Pinpoint the cell where the given text exists, returning its (X, Y) midpoint coordinate. 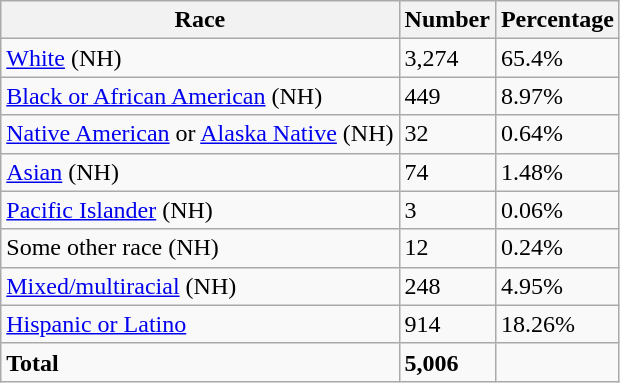
Black or African American (NH) (200, 96)
3 (447, 210)
8.97% (557, 96)
Some other race (NH) (200, 248)
3,274 (447, 58)
12 (447, 248)
914 (447, 324)
Percentage (557, 20)
Asian (NH) (200, 172)
18.26% (557, 324)
Mixed/multiracial (NH) (200, 286)
1.48% (557, 172)
0.24% (557, 248)
Total (200, 362)
248 (447, 286)
4.95% (557, 286)
White (NH) (200, 58)
5,006 (447, 362)
Number (447, 20)
Native American or Alaska Native (NH) (200, 134)
32 (447, 134)
65.4% (557, 58)
449 (447, 96)
Hispanic or Latino (200, 324)
0.64% (557, 134)
Race (200, 20)
0.06% (557, 210)
74 (447, 172)
Pacific Islander (NH) (200, 210)
